Find where the given text appears and provide that cell's center as (X, Y) coordinate. 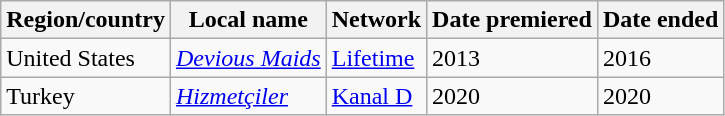
2013 (512, 58)
Date ended (660, 20)
Region/country (86, 20)
Local name (248, 20)
Devious Maids (248, 58)
2016 (660, 58)
United States (86, 58)
Turkey (86, 96)
Lifetime (376, 58)
Date premiered (512, 20)
Kanal D (376, 96)
Network (376, 20)
Hizmetçiler (248, 96)
